Provide the (x, y) coordinate of the cell's center where the given text is located.  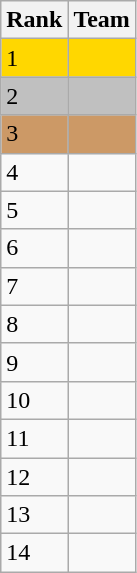
6 (34, 248)
5 (34, 210)
3 (34, 134)
2 (34, 96)
7 (34, 286)
Rank (34, 20)
9 (34, 362)
8 (34, 324)
11 (34, 438)
14 (34, 553)
4 (34, 172)
Team (102, 20)
10 (34, 400)
1 (34, 58)
12 (34, 477)
13 (34, 515)
